Pinpoint the cell where the given text exists, returning its (X, Y) midpoint coordinate. 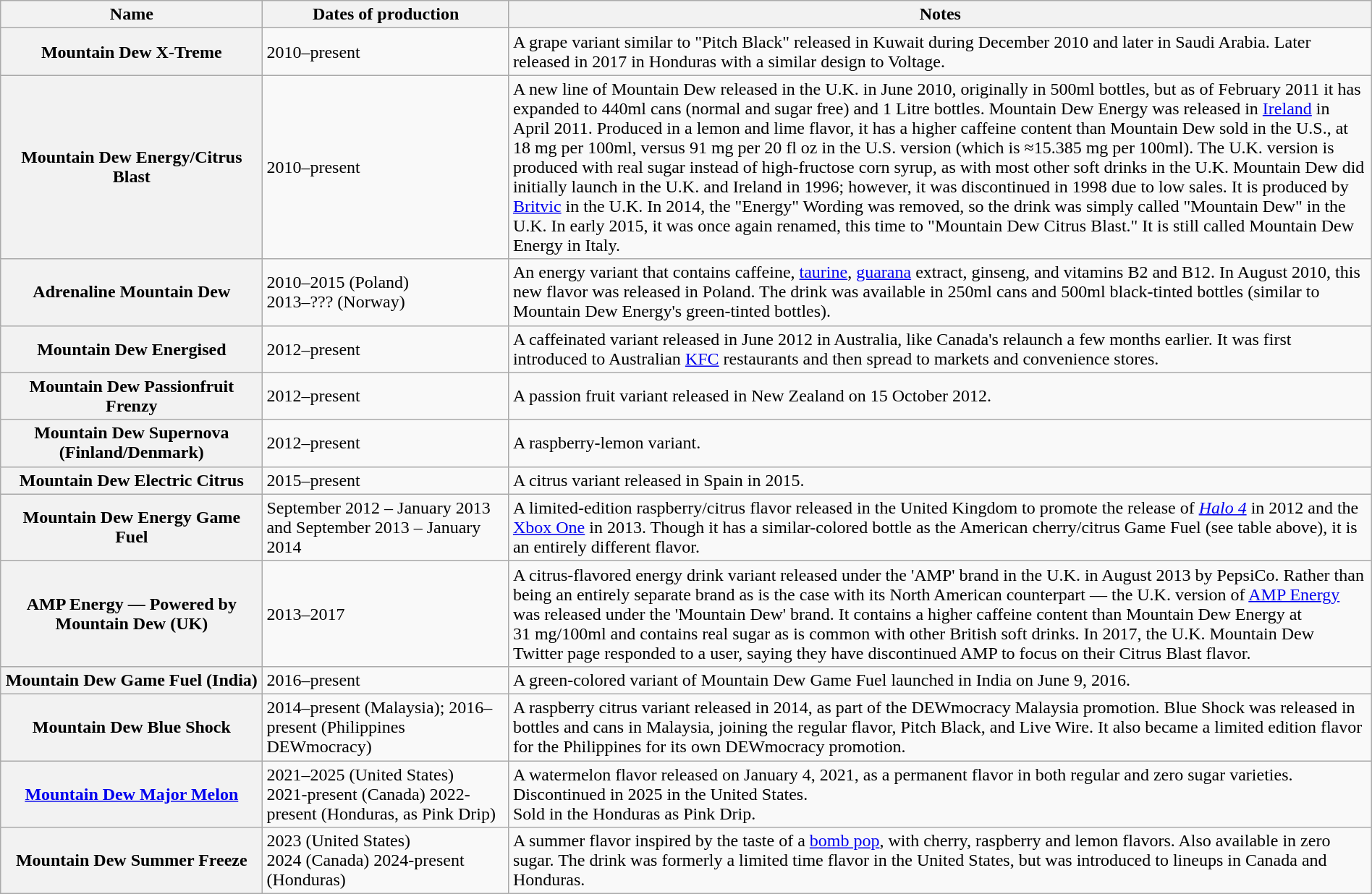
A raspberry-lemon variant. (940, 443)
Mountain Dew X-Treme (132, 52)
2014–present (Malaysia); 2016–present (Philippines DEWmocracy) (386, 727)
Mountain Dew Energy Game Fuel (132, 527)
Mountain Dew Electric Citrus (132, 480)
Mountain Dew Summer Freeze (132, 861)
Mountain Dew Blue Shock (132, 727)
2013–2017 (386, 613)
A passion fruit variant released in New Zealand on 15 October 2012. (940, 396)
September 2012 – January 2013 and September 2013 – January 2014 (386, 527)
2016–present (386, 680)
2021–2025 (United States)2021-present (Canada) 2022-present (Honduras, as Pink Drip) (386, 794)
Mountain Dew Game Fuel (India) (132, 680)
Dates of production (386, 14)
Adrenaline Mountain Dew (132, 292)
Name (132, 14)
Mountain Dew Energised (132, 349)
AMP Energy — Powered by Mountain Dew (UK) (132, 613)
2010–2015 (Poland)2013–??? (Norway) (386, 292)
2023 (United States)2024 (Canada) 2024-present (Honduras) (386, 861)
A green-colored variant of Mountain Dew Game Fuel launched in India on June 9, 2016. (940, 680)
Mountain Dew Energy/Citrus Blast (132, 167)
Mountain Dew Major Melon (132, 794)
A citrus variant released in Spain in 2015. (940, 480)
2015–present (386, 480)
Notes (940, 14)
Mountain Dew Supernova (Finland/Denmark) (132, 443)
Mountain Dew Passionfruit Frenzy (132, 396)
